From the cell containing the given text, extract its center point as (X, Y) coordinate. 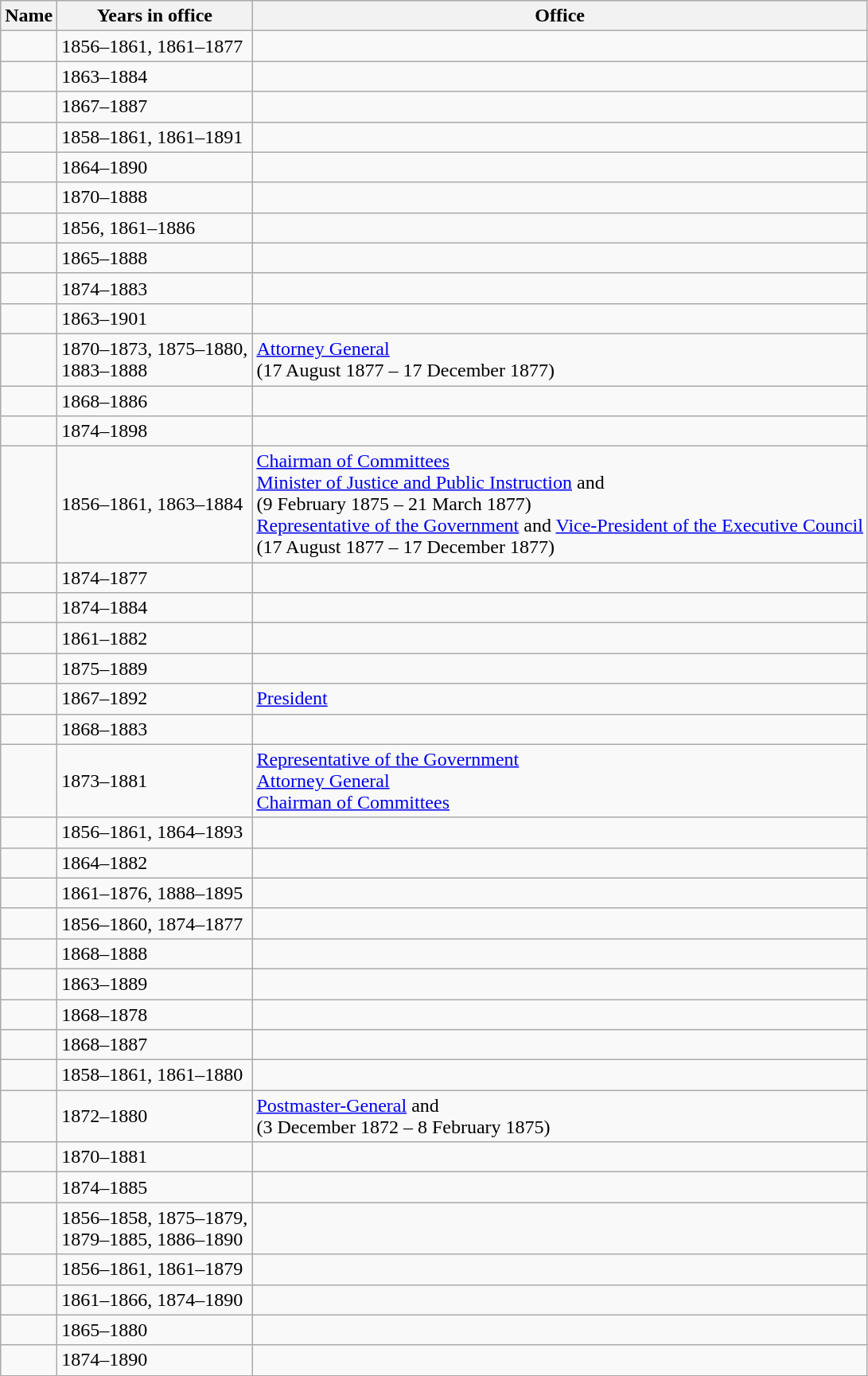
1856–1861, 1861–1879 (154, 1269)
1872–1880 (154, 1116)
Name (29, 16)
President (560, 699)
1856–1861, 1861–1877 (154, 46)
1858–1861, 1861–1880 (154, 1075)
1874–1877 (154, 578)
Attorney General (17 August 1877 – 17 December 1877) (560, 360)
1870–1873, 1875–1880,1883–1888 (154, 360)
Postmaster-General and (3 December 1872 – 8 February 1875) (560, 1116)
1870–1888 (154, 197)
1875–1889 (154, 669)
1867–1887 (154, 107)
1863–1884 (154, 76)
1874–1898 (154, 431)
1858–1861, 1861–1891 (154, 137)
Representative of the Government Attorney General Chairman of Committees (560, 781)
1865–1888 (154, 258)
1863–1889 (154, 984)
Office (560, 16)
1868–1887 (154, 1045)
1874–1883 (154, 288)
1874–1890 (154, 1360)
1865–1880 (154, 1330)
1856–1861, 1864–1893 (154, 832)
Years in office (154, 16)
1870–1881 (154, 1157)
1864–1882 (154, 863)
1873–1881 (154, 781)
1868–1886 (154, 400)
1861–1882 (154, 638)
1861–1876, 1888–1895 (154, 893)
1856–1858, 1875–1879,1879–1885, 1886–1890 (154, 1229)
1864–1890 (154, 167)
1874–1885 (154, 1187)
1856, 1861–1886 (154, 228)
1867–1892 (154, 699)
1868–1883 (154, 729)
1856–1860, 1874–1877 (154, 923)
1856–1861, 1863–1884 (154, 505)
1868–1888 (154, 953)
1863–1901 (154, 318)
1868–1878 (154, 1015)
1861–1866, 1874–1890 (154, 1300)
1874–1884 (154, 608)
